Determine the [X, Y] coordinate at the center of the cell enclosing the given text.  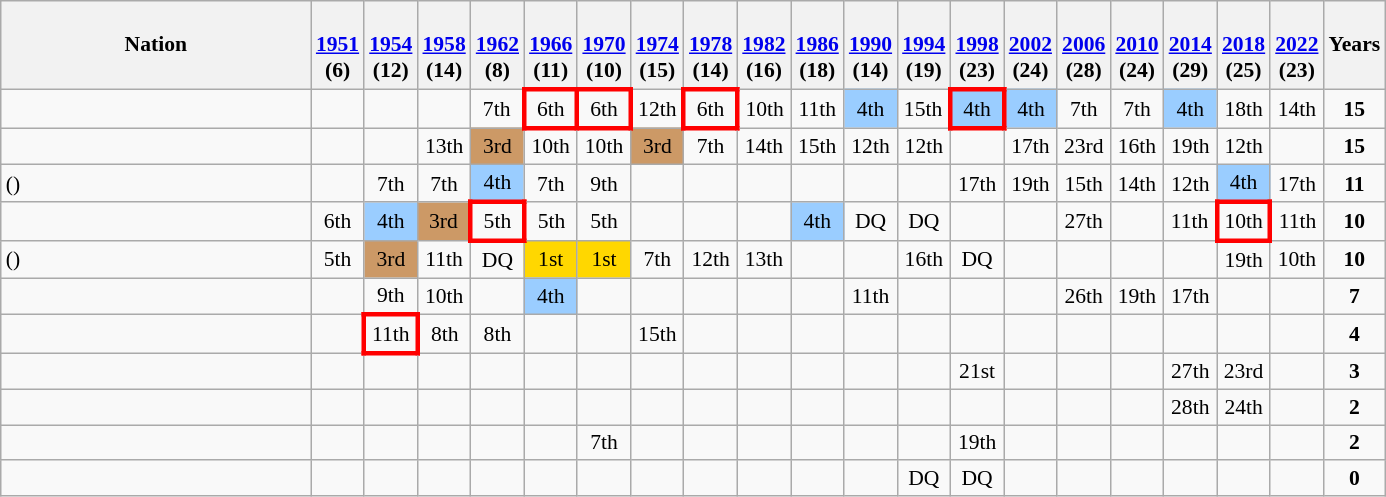
18th [1244, 108]
1962(8) [498, 45]
11 [1355, 184]
2006(28) [1084, 45]
1994(19) [924, 45]
28th [1190, 407]
Years [1355, 45]
1990(14) [870, 45]
3 [1355, 372]
Nation [156, 45]
1982(16) [764, 45]
7 [1355, 296]
1970(10) [604, 45]
1998(23) [976, 45]
24th [1244, 407]
2002(24) [1030, 45]
26th [1084, 296]
1958(14) [444, 45]
1978(14) [710, 45]
1974(15) [658, 45]
1951(6) [338, 45]
2010(24) [1136, 45]
1966(11) [550, 45]
2014(29) [1190, 45]
21st [976, 372]
2018(25) [1244, 45]
0 [1355, 479]
2022(23) [1296, 45]
1986(18) [818, 45]
4 [1355, 334]
1954(12) [390, 45]
